Provide the (X, Y) coordinate of the cell's center where the given text is located.  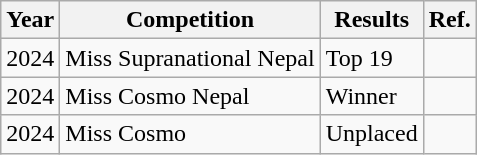
Results (372, 20)
Competition (190, 20)
Year (30, 20)
Top 19 (372, 58)
Winner (372, 96)
Unplaced (372, 134)
Ref. (450, 20)
Miss Supranational Nepal (190, 58)
Miss Cosmo Nepal (190, 96)
Miss Cosmo (190, 134)
